Identify which cell holds the provided text, then report its (X, Y) central coordinate. 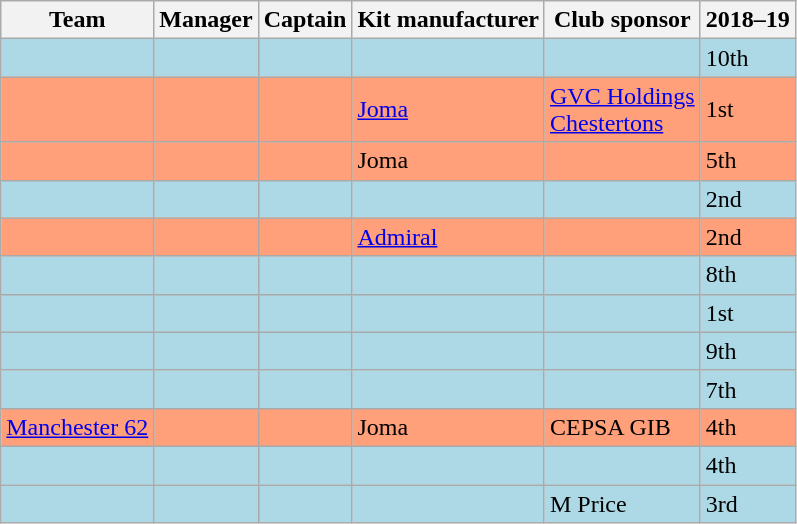
M Price (622, 503)
3rd (748, 503)
Manager (206, 20)
Captain (305, 20)
GVC HoldingsChestertons (622, 110)
10th (748, 58)
Team (78, 20)
Kit manufacturer (448, 20)
7th (748, 389)
Manchester 62 (78, 427)
Admiral (448, 237)
8th (748, 275)
2018–19 (748, 20)
5th (748, 161)
CEPSA GIB (622, 427)
Club sponsor (622, 20)
9th (748, 351)
